From the cell containing the given text, extract its center point as (X, Y) coordinate. 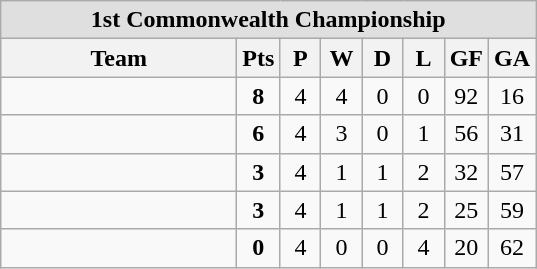
D (382, 58)
25 (466, 210)
56 (466, 134)
6 (258, 134)
Team (119, 58)
Pts (258, 58)
32 (466, 172)
16 (512, 96)
57 (512, 172)
L (424, 58)
92 (466, 96)
GA (512, 58)
31 (512, 134)
62 (512, 248)
20 (466, 248)
59 (512, 210)
1st Commonwealth Championship (268, 20)
P (300, 58)
W (342, 58)
GF (466, 58)
8 (258, 96)
